Extract the [x, y] coordinate from the center of the cell holding the provided text.  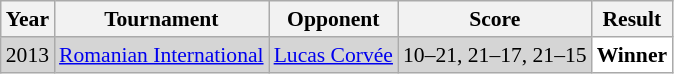
10–21, 21–17, 21–15 [495, 55]
2013 [28, 55]
Romanian International [162, 55]
Result [632, 19]
Tournament [162, 19]
Lucas Corvée [334, 55]
Year [28, 19]
Score [495, 19]
Winner [632, 55]
Opponent [334, 19]
